Find where the given text appears and provide that cell's center as [x, y] coordinate. 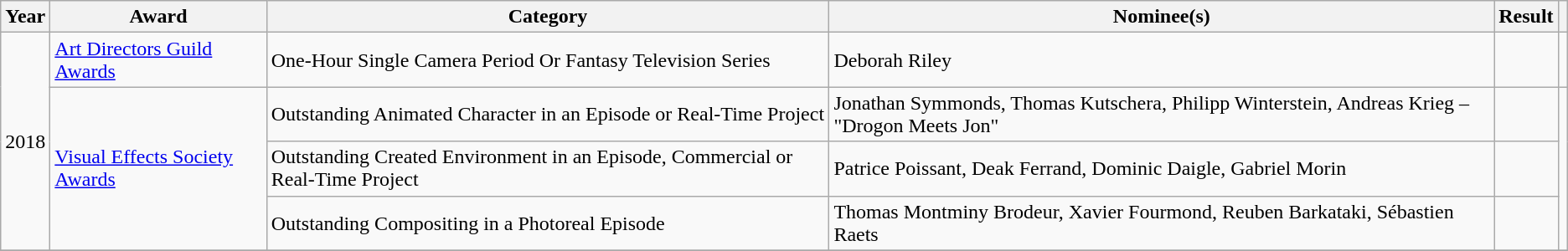
One-Hour Single Camera Period Or Fantasy Television Series [548, 60]
Award [158, 17]
Outstanding Animated Character in an Episode or Real-Time Project [548, 114]
Patrice Poissant, Deak Ferrand, Dominic Daigle, Gabriel Morin [1162, 169]
Jonathan Symmonds, Thomas Kutschera, Philipp Winterstein, Andreas Krieg – "Drogon Meets Jon" [1162, 114]
Visual Effects Society Awards [158, 169]
Year [25, 17]
Outstanding Compositing in a Photoreal Episode [548, 223]
Category [548, 17]
Deborah Riley [1162, 60]
Result [1526, 17]
Nominee(s) [1162, 17]
2018 [25, 141]
Art Directors Guild Awards [158, 60]
Outstanding Created Environment in an Episode, Commercial or Real-Time Project [548, 169]
Thomas Montminy Brodeur, Xavier Fourmond, Reuben Barkataki, Sébastien Raets [1162, 223]
